Extract the (x, y) coordinate from the center of the cell holding the provided text.  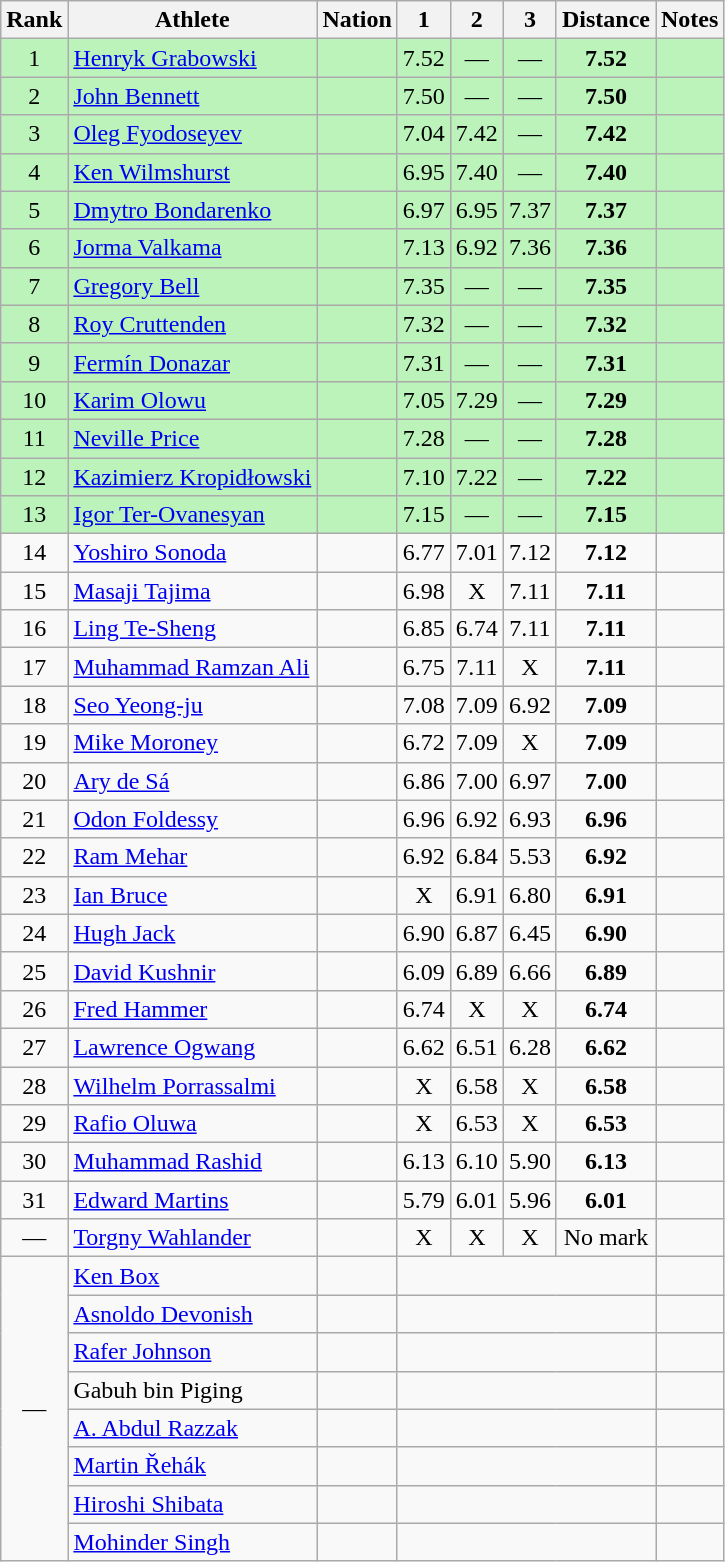
Mohinder Singh (192, 1542)
6.10 (476, 1162)
Kazimierz Kropidłowski (192, 477)
26 (34, 1009)
30 (34, 1162)
6.72 (424, 743)
Hugh Jack (192, 933)
6 (34, 248)
Distance (606, 20)
Hiroshi Shibata (192, 1504)
Ken Wilmshurst (192, 172)
Fred Hammer (192, 1009)
6.98 (424, 591)
Dmytro Bondarenko (192, 210)
Athlete (192, 20)
Nation (357, 20)
Fermín Donazar (192, 362)
14 (34, 553)
Ary de Sá (192, 781)
7.05 (424, 400)
6.77 (424, 553)
Muhammad Ramzan Ali (192, 667)
28 (34, 1085)
Rank (34, 20)
Torgny Wahlander (192, 1238)
A. Abdul Razzak (192, 1428)
Notes (690, 20)
6.87 (476, 933)
20 (34, 781)
29 (34, 1124)
Jorma Valkama (192, 248)
Masaji Tajima (192, 591)
Ken Box (192, 1276)
6.66 (530, 971)
5.90 (530, 1162)
25 (34, 971)
7.04 (424, 134)
Seo Yeong-ju (192, 705)
Muhammad Rashid (192, 1162)
Neville Price (192, 438)
Lawrence Ogwang (192, 1047)
Igor Ter-Ovanesyan (192, 515)
9 (34, 362)
4 (34, 172)
21 (34, 819)
7.01 (476, 553)
6.93 (530, 819)
Wilhelm Porrassalmi (192, 1085)
Rafio Oluwa (192, 1124)
Edward Martins (192, 1200)
Ian Bruce (192, 895)
7.08 (424, 705)
Gregory Bell (192, 286)
Yoshiro Sonoda (192, 553)
7.10 (424, 477)
10 (34, 400)
7 (34, 286)
6.80 (530, 895)
5.96 (530, 1200)
22 (34, 857)
Ling Te-Sheng (192, 629)
16 (34, 629)
6.51 (476, 1047)
Martin Řehák (192, 1466)
11 (34, 438)
Ram Mehar (192, 857)
Roy Cruttenden (192, 324)
19 (34, 743)
6.85 (424, 629)
5.79 (424, 1200)
27 (34, 1047)
5.53 (530, 857)
Odon Foldessy (192, 819)
12 (34, 477)
Henryk Grabowski (192, 58)
No mark (606, 1238)
6.09 (424, 971)
17 (34, 667)
David Kushnir (192, 971)
8 (34, 324)
6.86 (424, 781)
John Bennett (192, 96)
15 (34, 591)
23 (34, 895)
6.28 (530, 1047)
Mike Moroney (192, 743)
Rafer Johnson (192, 1352)
6.84 (476, 857)
Gabuh bin Piging (192, 1390)
7.13 (424, 248)
Asnoldo Devonish (192, 1314)
13 (34, 515)
24 (34, 933)
6.75 (424, 667)
Oleg Fyodoseyev (192, 134)
6.45 (530, 933)
18 (34, 705)
Karim Olowu (192, 400)
5 (34, 210)
31 (34, 1200)
